Return (X, Y) of the center of cell containing provided text 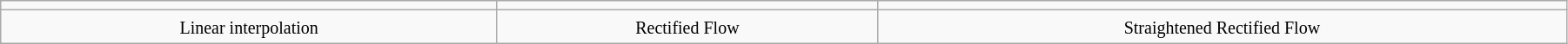
Straightened Rectified Flow (1222, 27)
Linear interpolation (249, 27)
Rectified Flow (687, 27)
